From the cell containing the given text, extract its center point as [x, y] coordinate. 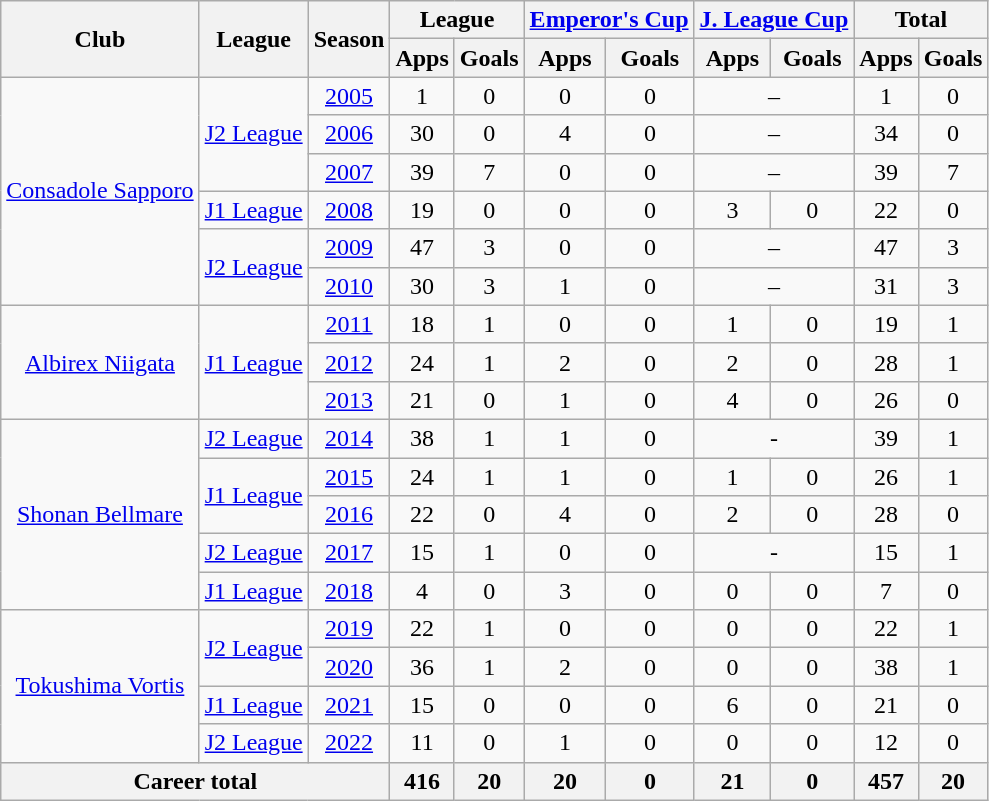
2016 [349, 515]
2007 [349, 172]
12 [886, 743]
Consadole Sapporo [100, 191]
11 [422, 743]
Season [349, 39]
2019 [349, 629]
Total [921, 20]
2014 [349, 438]
2018 [349, 591]
2017 [349, 553]
2013 [349, 400]
Shonan Bellmare [100, 514]
Club [100, 39]
Career total [196, 781]
2005 [349, 96]
6 [732, 705]
416 [422, 781]
2010 [349, 286]
2009 [349, 248]
2020 [349, 667]
2021 [349, 705]
34 [886, 134]
36 [422, 667]
2008 [349, 210]
2006 [349, 134]
2022 [349, 743]
2015 [349, 477]
Tokushima Vortis [100, 686]
457 [886, 781]
Emperor's Cup [609, 20]
Albirex Niigata [100, 362]
J. League Cup [774, 20]
2011 [349, 324]
31 [886, 286]
2012 [349, 362]
18 [422, 324]
